Extract the [X, Y] coordinate from the center of the cell holding the provided text.  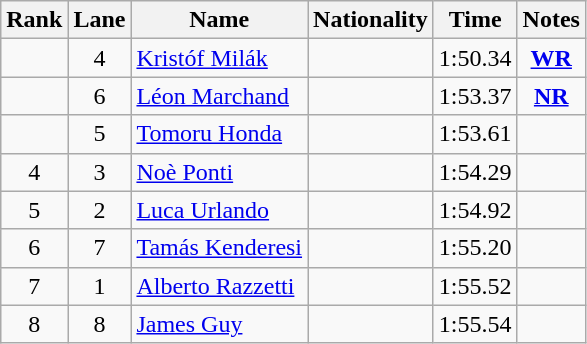
Rank [34, 20]
1:55.20 [475, 248]
Nationality [371, 20]
Time [475, 20]
Tamás Kenderesi [220, 248]
James Guy [220, 324]
Léon Marchand [220, 96]
Notes [551, 20]
2 [100, 210]
Noè Ponti [220, 172]
1 [100, 286]
NR [551, 96]
1:55.52 [475, 286]
1:50.34 [475, 58]
1:54.92 [475, 210]
WR [551, 58]
Luca Urlando [220, 210]
1:53.37 [475, 96]
1:53.61 [475, 134]
1:54.29 [475, 172]
Lane [100, 20]
1:55.54 [475, 324]
Tomoru Honda [220, 134]
3 [100, 172]
Kristóf Milák [220, 58]
Name [220, 20]
Alberto Razzetti [220, 286]
